Search for the cell housing the specified text and yield its [X, Y] center coordinate. 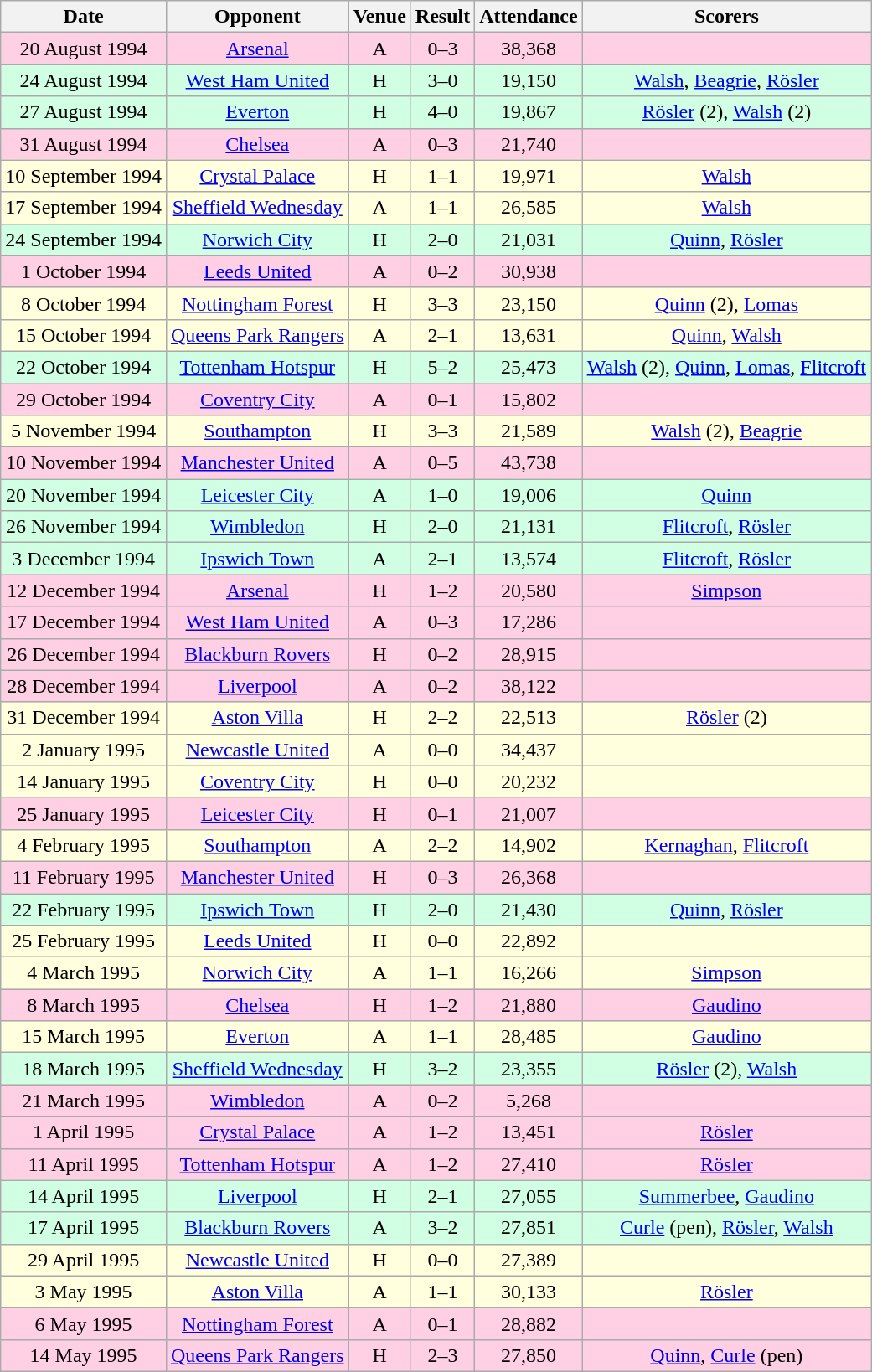
Walsh (2), Beagrie [726, 431]
5 November 1994 [84, 431]
21,430 [529, 909]
Attendance [529, 17]
28,485 [529, 1037]
Scorers [726, 17]
Date [84, 17]
1–0 [442, 495]
21,131 [529, 527]
5–2 [442, 367]
22,513 [529, 718]
38,368 [529, 49]
27,410 [529, 1164]
3 December 1994 [84, 559]
28,882 [529, 1323]
16,266 [529, 973]
8 October 1994 [84, 303]
25 February 1995 [84, 941]
10 November 1994 [84, 463]
30,133 [529, 1292]
26 November 1994 [84, 527]
15,802 [529, 400]
22 February 1995 [84, 909]
Summerbee, Gaudino [726, 1196]
Opponent [257, 17]
4 February 1995 [84, 845]
14,902 [529, 845]
17,286 [529, 622]
15 March 1995 [84, 1037]
27,055 [529, 1196]
43,738 [529, 463]
3 May 1995 [84, 1292]
0–5 [442, 463]
28 December 1994 [84, 686]
20 November 1994 [84, 495]
25 January 1995 [84, 813]
17 September 1994 [84, 208]
8 March 1995 [84, 1005]
14 January 1995 [84, 781]
34,437 [529, 750]
21,880 [529, 1005]
Quinn, Curle (pen) [726, 1355]
19,867 [529, 112]
25,473 [529, 367]
26 December 1994 [84, 654]
21 March 1995 [84, 1101]
Walsh (2), Quinn, Lomas, Flitcroft [726, 367]
19,971 [529, 176]
13,631 [529, 335]
22,892 [529, 941]
22 October 1994 [84, 367]
20,580 [529, 591]
28,915 [529, 654]
24 September 1994 [84, 240]
12 December 1994 [84, 591]
17 December 1994 [84, 622]
Quinn, Walsh [726, 335]
18 March 1995 [84, 1069]
3–0 [442, 80]
11 February 1995 [84, 877]
20 August 1994 [84, 49]
4–0 [442, 112]
20,232 [529, 781]
Venue [379, 17]
6 May 1995 [84, 1323]
10 September 1994 [84, 176]
Walsh, Beagrie, Rösler [726, 80]
1 October 1994 [84, 271]
14 May 1995 [84, 1355]
Rösler (2) [726, 718]
23,150 [529, 303]
29 April 1995 [84, 1260]
21,007 [529, 813]
Kernaghan, Flitcroft [726, 845]
27,389 [529, 1260]
11 April 1995 [84, 1164]
5,268 [529, 1101]
Curle (pen), Rösler, Walsh [726, 1228]
26,585 [529, 208]
Result [442, 17]
17 April 1995 [84, 1228]
Quinn (2), Lomas [726, 303]
21,031 [529, 240]
14 April 1995 [84, 1196]
27 August 1994 [84, 112]
Quinn [726, 495]
29 October 1994 [84, 400]
19,150 [529, 80]
13,451 [529, 1132]
19,006 [529, 495]
27,851 [529, 1228]
2 January 1995 [84, 750]
Rösler (2), Walsh (2) [726, 112]
21,740 [529, 144]
1 April 1995 [84, 1132]
26,368 [529, 877]
27,850 [529, 1355]
21,589 [529, 431]
13,574 [529, 559]
31 December 1994 [84, 718]
31 August 1994 [84, 144]
38,122 [529, 686]
24 August 1994 [84, 80]
23,355 [529, 1069]
2–3 [442, 1355]
Rösler (2), Walsh [726, 1069]
15 October 1994 [84, 335]
30,938 [529, 271]
4 March 1995 [84, 973]
